From the cell containing the given text, extract its center point as [X, Y] coordinate. 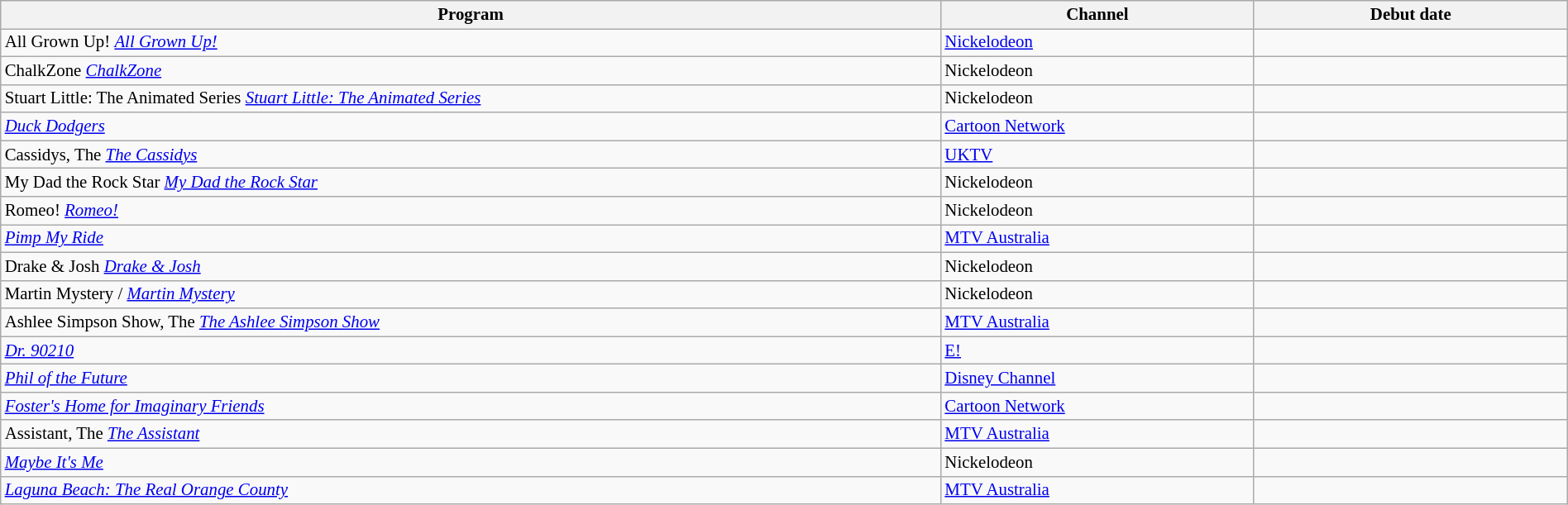
Martin Mystery / Martin Mystery [471, 294]
Duck Dodgers [471, 126]
Dr. 90210 [471, 350]
Laguna Beach: The Real Orange County [471, 490]
Assistant, The The Assistant [471, 434]
Cassidys, The The Cassidys [471, 155]
E! [1097, 350]
Stuart Little: The Animated Series Stuart Little: The Animated Series [471, 98]
Maybe It's Me [471, 462]
Disney Channel [1097, 379]
Debut date [1411, 15]
Phil of the Future [471, 379]
UKTV [1097, 155]
All Grown Up! All Grown Up! [471, 42]
Channel [1097, 15]
My Dad the Rock Star My Dad the Rock Star [471, 183]
Program [471, 15]
Ashlee Simpson Show, The The Ashlee Simpson Show [471, 322]
Drake & Josh Drake & Josh [471, 266]
Foster's Home for Imaginary Friends [471, 406]
ChalkZone ChalkZone [471, 70]
Pimp My Ride [471, 238]
Romeo! Romeo! [471, 211]
